Provide the [X, Y] coordinate of the cell's center where the given text is located.  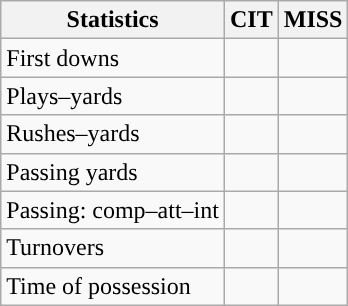
Turnovers [113, 248]
Rushes–yards [113, 134]
Passing: comp–att–int [113, 210]
Plays–yards [113, 96]
Passing yards [113, 172]
Statistics [113, 20]
Time of possession [113, 286]
CIT [251, 20]
First downs [113, 58]
MISS [313, 20]
